Return [X, Y] of the center of cell containing provided text 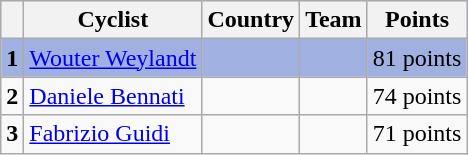
Team [334, 20]
74 points [417, 96]
Points [417, 20]
3 [12, 134]
1 [12, 58]
Daniele Bennati [113, 96]
Fabrizio Guidi [113, 134]
81 points [417, 58]
Cyclist [113, 20]
Country [251, 20]
71 points [417, 134]
2 [12, 96]
Wouter Weylandt [113, 58]
